Determine the [X, Y] coordinate at the center of the cell enclosing the given text.  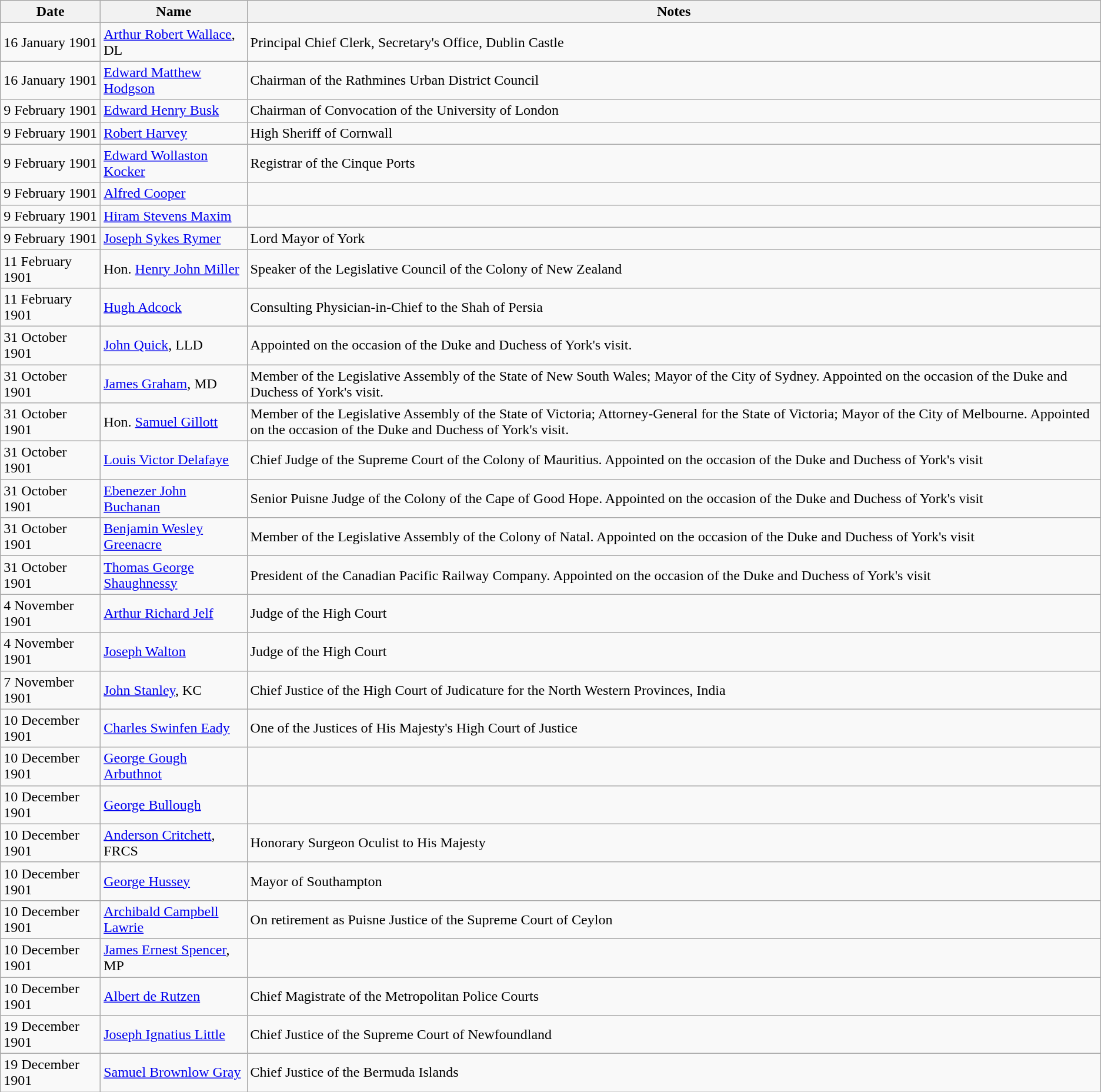
Senior Puisne Judge of the Colony of the Cape of Good Hope. Appointed on the occasion of the Duke and Duchess of York's visit [674, 499]
Chief Justice of the Bermuda Islands [674, 1073]
George Gough Arbuthnot [174, 766]
Chief Justice of the High Court of Judicature for the North Western Provinces, India [674, 690]
Member of the Legislative Assembly of the Colony of Natal. Appointed on the occasion of the Duke and Duchess of York's visit [674, 537]
George Hussey [174, 881]
Alfred Cooper [174, 194]
Arthur Robert Wallace, DL [174, 42]
Lord Mayor of York [674, 238]
Hiram Stevens Maxim [174, 216]
James Ernest Spencer, MP [174, 958]
Registrar of the Cinque Ports [674, 164]
Appointed on the occasion of the Duke and Duchess of York's visit. [674, 345]
Hon. Henry John Miller [174, 268]
Hon. Samuel Gillott [174, 422]
Hugh Adcock [174, 307]
President of the Canadian Pacific Railway Company. Appointed on the occasion of the Duke and Duchess of York's visit [674, 575]
Speaker of the Legislative Council of the Colony of New Zealand [674, 268]
Chairman of the Rathmines Urban District Council [674, 80]
Edward Wollaston Kocker [174, 164]
John Stanley, KC [174, 690]
Consulting Physician-in-Chief to the Shah of Persia [674, 307]
Name [174, 12]
High Sheriff of Cornwall [674, 133]
Joseph Walton [174, 652]
John Quick, LLD [174, 345]
Notes [674, 12]
Samuel Brownlow Gray [174, 1073]
Ebenezer John Buchanan [174, 499]
James Graham, MD [174, 384]
Date [51, 12]
One of the Justices of His Majesty's High Court of Justice [674, 728]
Charles Swinfen Eady [174, 728]
Albert de Rutzen [174, 996]
Benjamin Wesley Greenacre [174, 537]
Principal Chief Clerk, Secretary's Office, Dublin Castle [674, 42]
Edward Matthew Hodgson [174, 80]
Archibald Campbell Lawrie [174, 919]
Honorary Surgeon Oculist to His Majesty [674, 843]
On retirement as Puisne Justice of the Supreme Court of Ceylon [674, 919]
Anderson Critchett, FRCS [174, 843]
Chief Justice of the Supreme Court of Newfoundland [674, 1034]
Chief Judge of the Supreme Court of the Colony of Mauritius. Appointed on the occasion of the Duke and Duchess of York's visit [674, 460]
Arthur Richard Jelf [174, 613]
Joseph Ignatius Little [174, 1034]
Robert Harvey [174, 133]
Chief Magistrate of the Metropolitan Police Courts [674, 996]
Chairman of Convocation of the University of London [674, 111]
Edward Henry Busk [174, 111]
Louis Victor Delafaye [174, 460]
Thomas George Shaughnessy [174, 575]
Joseph Sykes Rymer [174, 238]
George Bullough [174, 805]
7 November 1901 [51, 690]
Mayor of Southampton [674, 881]
